Capture the cell that displays the provided text and extract its [x, y] central coordinate. 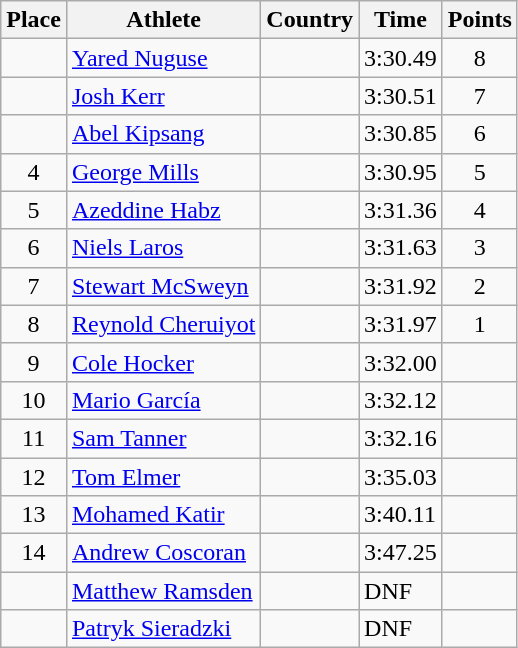
Tom Elmer [163, 477]
Matthew Ramsden [163, 591]
3:47.25 [401, 553]
Reynold Cheruiyot [163, 324]
3:40.11 [401, 515]
Andrew Coscoran [163, 553]
Mohamed Katir [163, 515]
3 [480, 248]
Stewart McSweyn [163, 286]
Abel Kipsang [163, 134]
Josh Kerr [163, 96]
12 [34, 477]
3:32.12 [401, 400]
Mario García [163, 400]
9 [34, 362]
3:32.00 [401, 362]
Place [34, 20]
Cole Hocker [163, 362]
3:31.63 [401, 248]
3:31.36 [401, 210]
3:30.85 [401, 134]
3:35.03 [401, 477]
Time [401, 20]
Azeddine Habz [163, 210]
14 [34, 553]
2 [480, 286]
3:32.16 [401, 438]
11 [34, 438]
Patryk Sieradzki [163, 629]
Athlete [163, 20]
1 [480, 324]
3:30.49 [401, 58]
3:30.51 [401, 96]
3:31.97 [401, 324]
George Mills [163, 172]
Yared Nuguse [163, 58]
Sam Tanner [163, 438]
Points [480, 20]
3:31.92 [401, 286]
Niels Laros [163, 248]
13 [34, 515]
10 [34, 400]
Country [310, 20]
3:30.95 [401, 172]
